Output the [X, Y] coordinate of the center of the cell containing the given text.  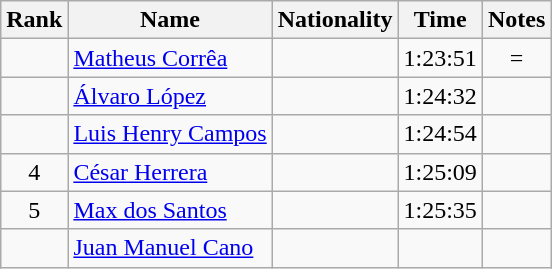
= [516, 58]
1:25:09 [440, 172]
César Herrera [170, 172]
5 [34, 210]
Juan Manuel Cano [170, 248]
1:24:54 [440, 134]
Max dos Santos [170, 210]
1:24:32 [440, 96]
Notes [516, 20]
1:25:35 [440, 210]
4 [34, 172]
Rank [34, 20]
Nationality [335, 20]
Matheus Corrêa [170, 58]
Time [440, 20]
Name [170, 20]
Álvaro López [170, 96]
1:23:51 [440, 58]
Luis Henry Campos [170, 134]
